Find where the given text appears and provide that cell's center as (x, y) coordinate. 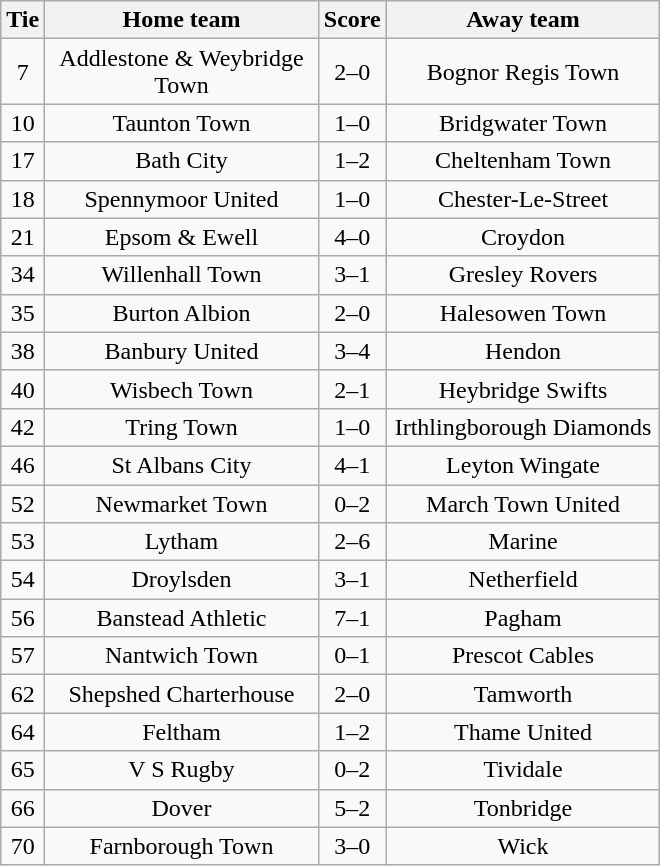
Tie (23, 20)
Marine (523, 542)
53 (23, 542)
Willenhall Town (182, 275)
17 (23, 161)
42 (23, 427)
Tring Town (182, 427)
Chester-Le-Street (523, 199)
Gresley Rovers (523, 275)
46 (23, 465)
70 (23, 846)
Shepshed Charterhouse (182, 694)
7–1 (352, 618)
40 (23, 389)
38 (23, 351)
Addlestone & Weybridge Town (182, 72)
Bath City (182, 161)
Pagham (523, 618)
Thame United (523, 732)
10 (23, 123)
Feltham (182, 732)
3–0 (352, 846)
Leyton Wingate (523, 465)
18 (23, 199)
Banstead Athletic (182, 618)
Bognor Regis Town (523, 72)
35 (23, 313)
Wisbech Town (182, 389)
Score (352, 20)
Away team (523, 20)
Dover (182, 808)
Heybridge Swifts (523, 389)
Home team (182, 20)
56 (23, 618)
Netherfield (523, 580)
Banbury United (182, 351)
5–2 (352, 808)
Tividale (523, 770)
Bridgwater Town (523, 123)
3–4 (352, 351)
Epsom & Ewell (182, 237)
St Albans City (182, 465)
Irthlingborough Diamonds (523, 427)
Nantwich Town (182, 656)
Tonbridge (523, 808)
64 (23, 732)
Halesowen Town (523, 313)
V S Rugby (182, 770)
Lytham (182, 542)
7 (23, 72)
Spennymoor United (182, 199)
Hendon (523, 351)
Droylsden (182, 580)
March Town United (523, 503)
2–1 (352, 389)
65 (23, 770)
54 (23, 580)
2–6 (352, 542)
62 (23, 694)
21 (23, 237)
34 (23, 275)
52 (23, 503)
66 (23, 808)
57 (23, 656)
Tamworth (523, 694)
Newmarket Town (182, 503)
Taunton Town (182, 123)
Croydon (523, 237)
Burton Albion (182, 313)
4–0 (352, 237)
0–1 (352, 656)
Wick (523, 846)
Prescot Cables (523, 656)
Farnborough Town (182, 846)
4–1 (352, 465)
Cheltenham Town (523, 161)
